Provide the (X, Y) coordinate of the cell's center where the given text is located.  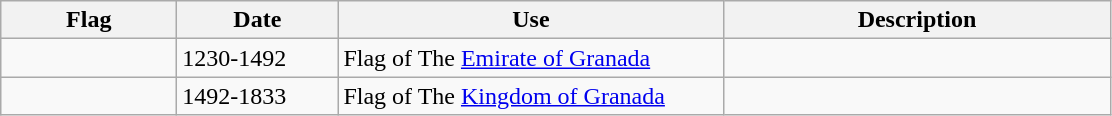
Description (917, 20)
Flag of The Kingdom of Granada (531, 96)
Date (258, 20)
1492-1833 (258, 96)
Flag (89, 20)
Flag of The Emirate of Granada (531, 58)
Use (531, 20)
1230-1492 (258, 58)
